From the cell containing the given text, extract its center point as (X, Y) coordinate. 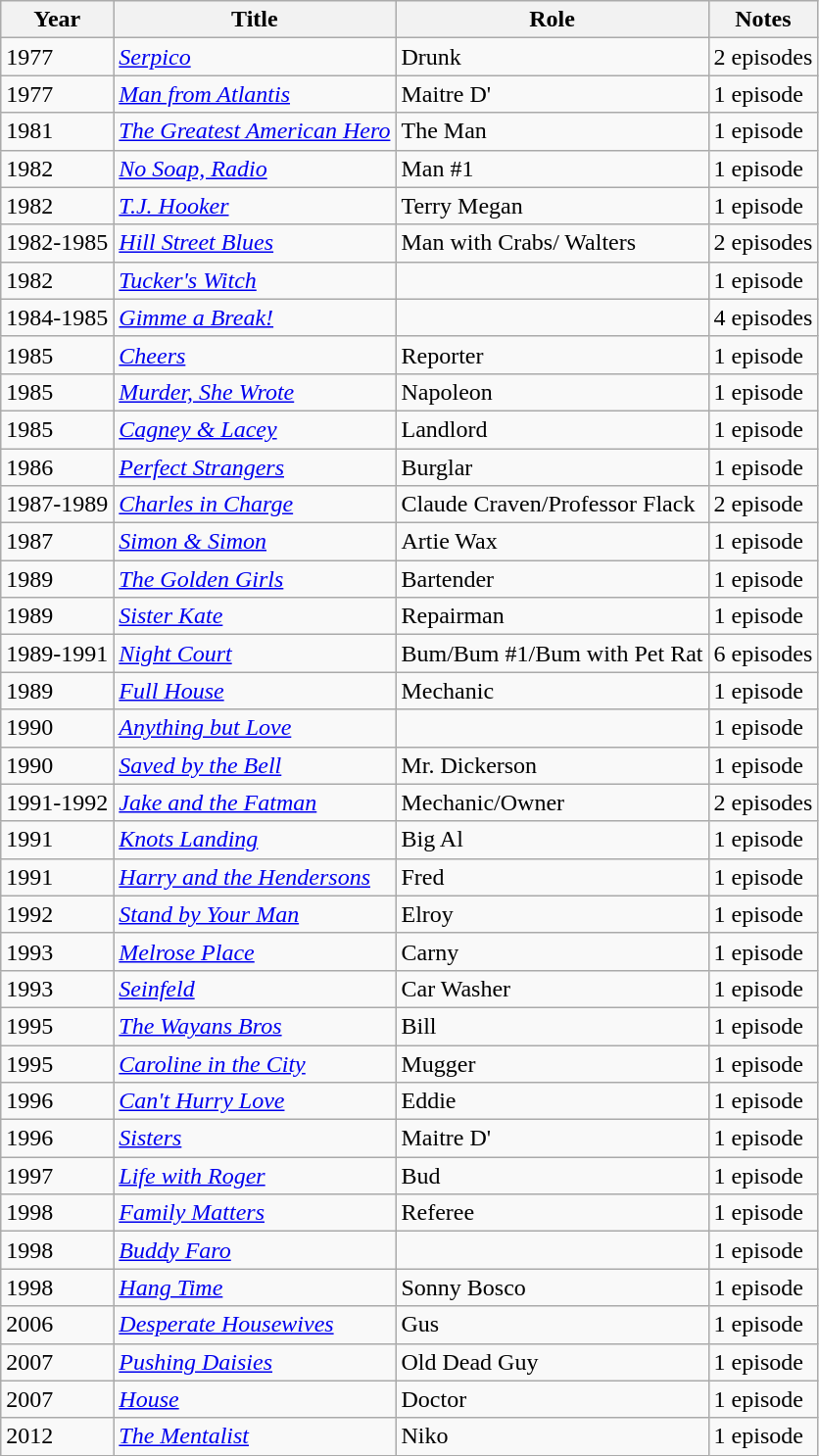
1982-1985 (57, 243)
Year (57, 20)
Anything but Love (255, 728)
1987-1989 (57, 505)
Perfect Strangers (255, 467)
Old Dead Guy (553, 1362)
Seinfeld (255, 989)
Bartender (553, 579)
No Soap, Radio (255, 169)
Eddie (553, 1101)
Mugger (553, 1063)
Hang Time (255, 1287)
Saved by the Bell (255, 765)
Simon & Simon (255, 542)
Harry and the Hendersons (255, 877)
Fred (553, 877)
2006 (57, 1325)
Mechanic/Owner (553, 802)
Niko (553, 1436)
Mr. Dickerson (553, 765)
Can't Hurry Love (255, 1101)
Hill Street Blues (255, 243)
Tucker's Witch (255, 280)
1986 (57, 467)
Knots Landing (255, 840)
Man with Crabs/ Walters (553, 243)
The Mentalist (255, 1436)
Night Court (255, 654)
Bill (553, 1026)
Buddy Faro (255, 1250)
T.J. Hooker (255, 206)
6 episodes (763, 654)
Sister Kate (255, 616)
Stand by Your Man (255, 914)
Drunk (553, 57)
Bum/Bum #1/Bum with Pet Rat (553, 654)
1981 (57, 131)
Claude Craven/Professor Flack (553, 505)
Big Al (553, 840)
Jake and the Fatman (255, 802)
Full House (255, 691)
Gus (553, 1325)
Landlord (553, 429)
Title (255, 20)
2012 (57, 1436)
Sisters (255, 1139)
Bud (553, 1176)
Reporter (553, 355)
1992 (57, 914)
Terry Megan (553, 206)
Napoleon (553, 392)
Pushing Daisies (255, 1362)
House (255, 1399)
4 episodes (763, 317)
Notes (763, 20)
1987 (57, 542)
The Greatest American Hero (255, 131)
1997 (57, 1176)
Carny (553, 951)
Melrose Place (255, 951)
Car Washer (553, 989)
1984-1985 (57, 317)
Doctor (553, 1399)
1991-1992 (57, 802)
Referee (553, 1213)
Serpico (255, 57)
The Wayans Bros (255, 1026)
Family Matters (255, 1213)
Cheers (255, 355)
Murder, She Wrote (255, 392)
The Man (553, 131)
Gimme a Break! (255, 317)
Elroy (553, 914)
Mechanic (553, 691)
Man from Atlantis (255, 94)
Caroline in the City (255, 1063)
Artie Wax (553, 542)
Man #1 (553, 169)
1989-1991 (57, 654)
Burglar (553, 467)
Role (553, 20)
Life with Roger (255, 1176)
Charles in Charge (255, 505)
The Golden Girls (255, 579)
2 episode (763, 505)
Desperate Housewives (255, 1325)
Repairman (553, 616)
Cagney & Lacey (255, 429)
Sonny Bosco (553, 1287)
